Return (X, Y) of the center of cell containing provided text 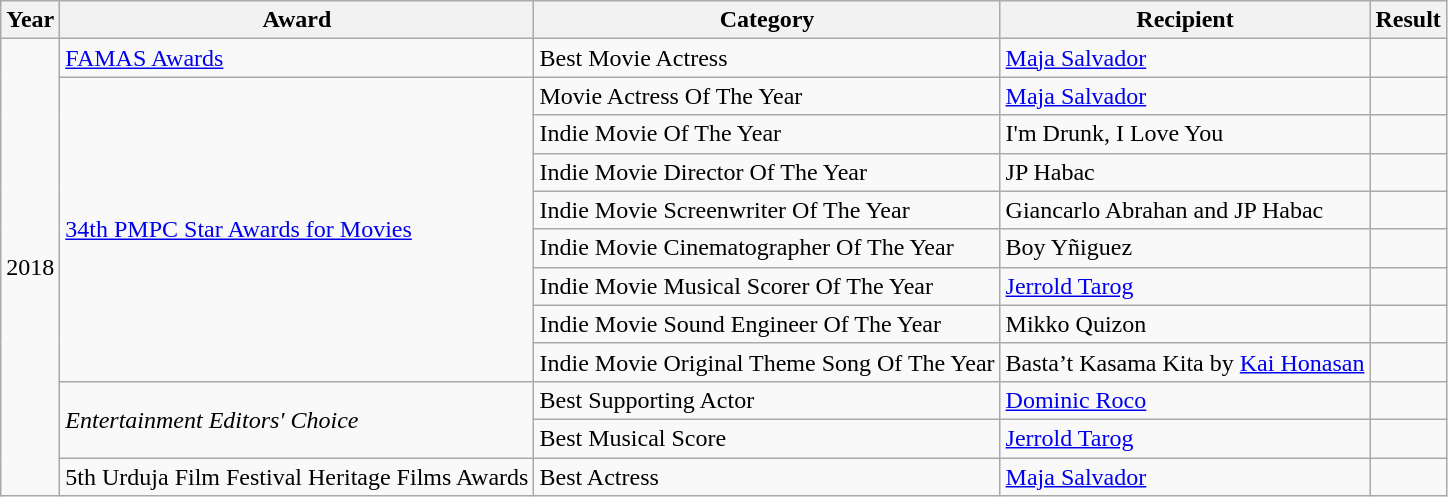
Indie Movie Sound Engineer Of The Year (767, 324)
Indie Movie Musical Scorer Of The Year (767, 286)
Indie Movie Screenwriter Of The Year (767, 210)
Year (30, 20)
Movie Actress Of The Year (767, 96)
Entertainment Editors' Choice (297, 419)
Basta’t Kasama Kita by Kai Honasan (1185, 362)
Best Supporting Actor (767, 400)
2018 (30, 268)
Mikko Quizon (1185, 324)
Award (297, 20)
Best Actress (767, 477)
FAMAS Awards (297, 58)
Indie Movie Director Of The Year (767, 172)
Recipient (1185, 20)
34th PMPC Star Awards for Movies (297, 229)
Indie Movie Of The Year (767, 134)
5th Urduja Film Festival Heritage Films Awards (297, 477)
Best Musical Score (767, 438)
Dominic Roco (1185, 400)
Category (767, 20)
Boy Yñiguez (1185, 248)
Result (1408, 20)
JP Habac (1185, 172)
I'm Drunk, I Love You (1185, 134)
Indie Movie Cinematographer Of The Year (767, 248)
Best Movie Actress (767, 58)
Indie Movie Original Theme Song Of The Year (767, 362)
Giancarlo Abrahan and JP Habac (1185, 210)
